Determine the [X, Y] coordinate at the center of the cell enclosing the given text.  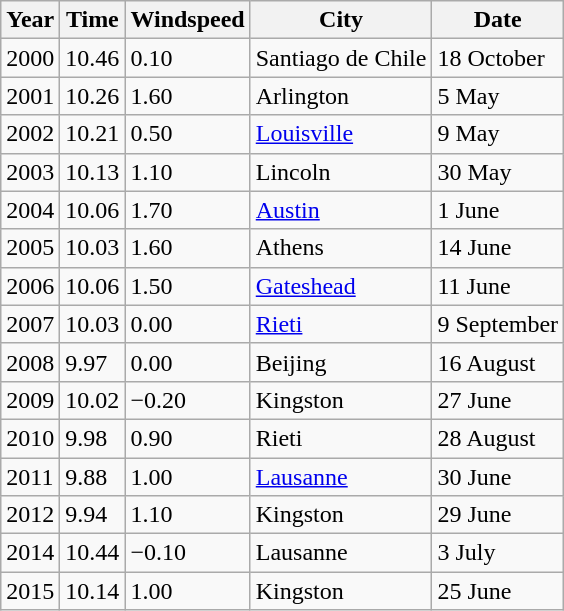
0.10 [188, 58]
1.70 [188, 210]
2005 [30, 248]
2002 [30, 134]
Date [498, 20]
2015 [30, 591]
2010 [30, 438]
Beijing [341, 362]
9 September [498, 324]
0.90 [188, 438]
−0.20 [188, 400]
30 June [498, 477]
2009 [30, 400]
Arlington [341, 96]
Windspeed [188, 20]
0.50 [188, 134]
2003 [30, 172]
10.26 [92, 96]
2008 [30, 362]
10.21 [92, 134]
30 May [498, 172]
2014 [30, 553]
9 May [498, 134]
Gateshead [341, 286]
10.44 [92, 553]
29 June [498, 515]
9.97 [92, 362]
−0.10 [188, 553]
Louisville [341, 134]
16 August [498, 362]
10.02 [92, 400]
2007 [30, 324]
10.13 [92, 172]
5 May [498, 96]
10.14 [92, 591]
2011 [30, 477]
2004 [30, 210]
14 June [498, 248]
2006 [30, 286]
Lincoln [341, 172]
2012 [30, 515]
Santiago de Chile [341, 58]
2000 [30, 58]
18 October [498, 58]
11 June [498, 286]
2001 [30, 96]
9.88 [92, 477]
Year [30, 20]
9.94 [92, 515]
Time [92, 20]
9.98 [92, 438]
3 July [498, 553]
28 August [498, 438]
City [341, 20]
27 June [498, 400]
Athens [341, 248]
1.50 [188, 286]
10.46 [92, 58]
25 June [498, 591]
1 June [498, 210]
Austin [341, 210]
